Find where the given text appears and provide that cell's center as (X, Y) coordinate. 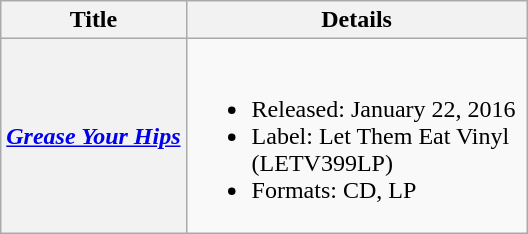
Grease Your Hips (94, 136)
Details (356, 20)
Title (94, 20)
Released: January 22, 2016Label: Let Them Eat Vinyl (LETV399LP)Formats: CD, LP (356, 136)
